For the text-containing cell, return its midpoint in [X, Y] coordinate format. 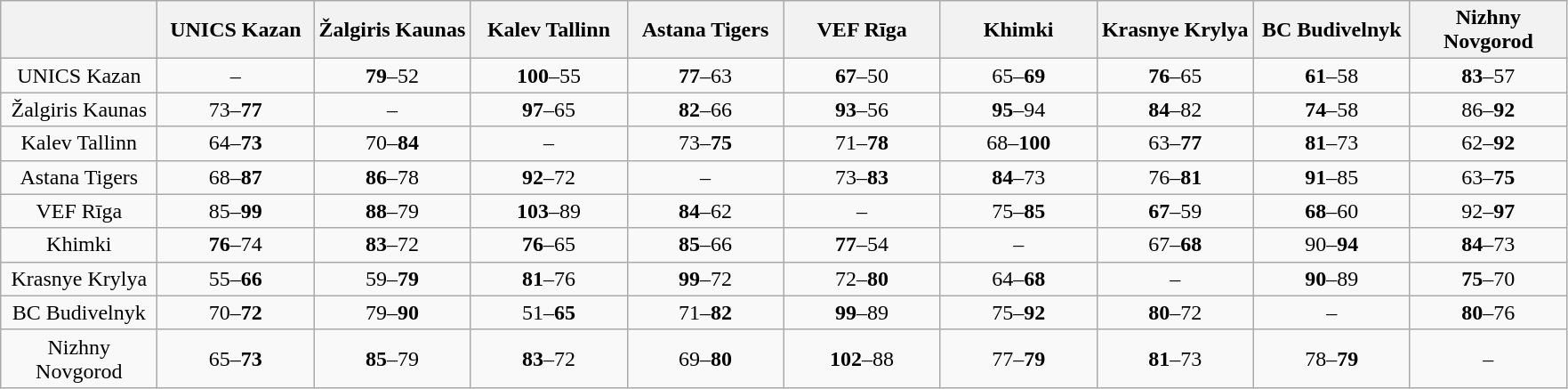
90–89 [1331, 279]
75–70 [1488, 279]
63–75 [1488, 177]
83–57 [1488, 76]
86–92 [1488, 109]
88–79 [392, 211]
76–74 [236, 245]
100–55 [549, 76]
81–76 [549, 279]
77–79 [1018, 358]
85–66 [705, 245]
92–97 [1488, 211]
64–73 [236, 143]
75–92 [1018, 312]
80–72 [1175, 312]
99–72 [705, 279]
84–82 [1175, 109]
68–100 [1018, 143]
69–80 [705, 358]
90–94 [1331, 245]
97–65 [549, 109]
77–63 [705, 76]
93–56 [862, 109]
92–72 [549, 177]
99–89 [862, 312]
65–69 [1018, 76]
67–68 [1175, 245]
73–83 [862, 177]
86–78 [392, 177]
85–99 [236, 211]
51–65 [549, 312]
72–80 [862, 279]
74–58 [1331, 109]
55–66 [236, 279]
67–50 [862, 76]
67–59 [1175, 211]
80–76 [1488, 312]
73–77 [236, 109]
78–79 [1331, 358]
64–68 [1018, 279]
95–94 [1018, 109]
71–82 [705, 312]
73–75 [705, 143]
65–73 [236, 358]
59–79 [392, 279]
75–85 [1018, 211]
79–90 [392, 312]
82–66 [705, 109]
85–79 [392, 358]
68–60 [1331, 211]
77–54 [862, 245]
71–78 [862, 143]
68–87 [236, 177]
84–62 [705, 211]
70–72 [236, 312]
61–58 [1331, 76]
103–89 [549, 211]
102–88 [862, 358]
62–92 [1488, 143]
63–77 [1175, 143]
91–85 [1331, 177]
70–84 [392, 143]
76–81 [1175, 177]
79–52 [392, 76]
